Determine the (x, y) coordinate at the center of the cell enclosing the given text.  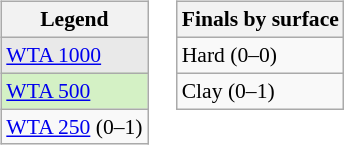
WTA 1000 (74, 55)
Hard (0–0) (260, 55)
Legend (74, 20)
Clay (0–1) (260, 91)
Finals by surface (260, 20)
WTA 500 (74, 91)
WTA 250 (0–1) (74, 127)
